Output the (x, y) coordinate of the center of the cell containing the given text.  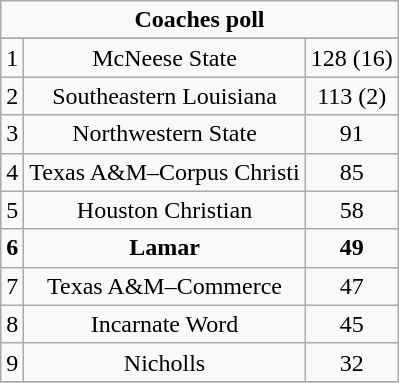
7 (12, 286)
McNeese State (164, 58)
Texas A&M–Corpus Christi (164, 172)
2 (12, 96)
Lamar (164, 248)
32 (352, 362)
45 (352, 324)
113 (2) (352, 96)
49 (352, 248)
Texas A&M–Commerce (164, 286)
8 (12, 324)
1 (12, 58)
Incarnate Word (164, 324)
Coaches poll (200, 20)
Northwestern State (164, 134)
4 (12, 172)
9 (12, 362)
58 (352, 210)
91 (352, 134)
Houston Christian (164, 210)
128 (16) (352, 58)
6 (12, 248)
3 (12, 134)
85 (352, 172)
Southeastern Louisiana (164, 96)
5 (12, 210)
Nicholls (164, 362)
47 (352, 286)
